Pinpoint the cell where the given text exists, returning its [X, Y] midpoint coordinate. 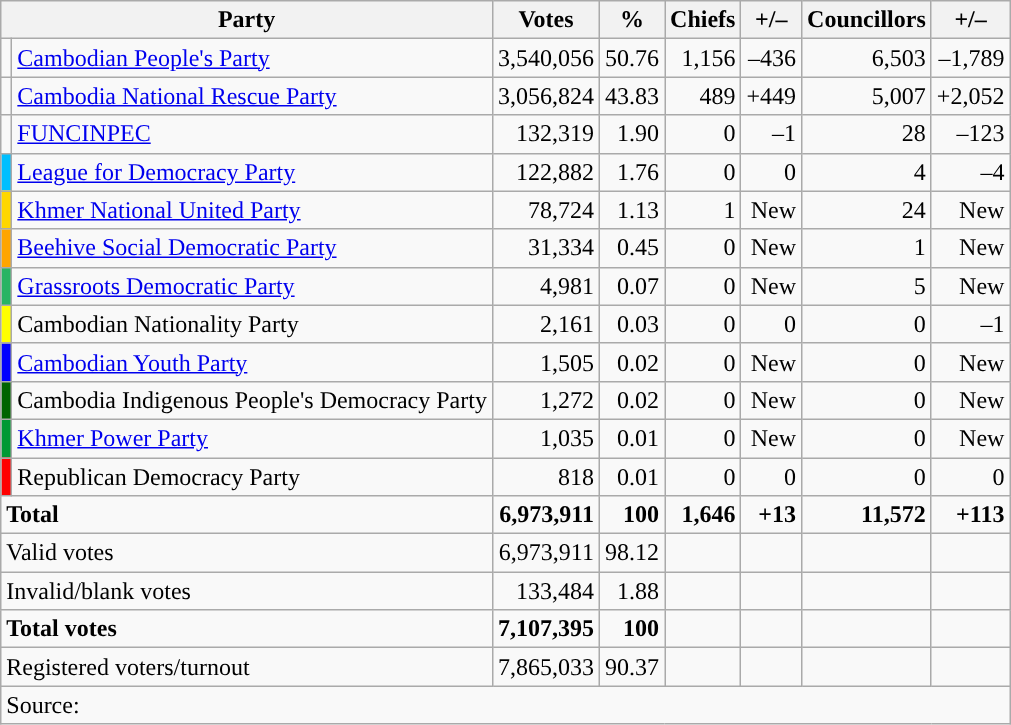
1,035 [546, 438]
Khmer Power Party [252, 438]
+113 [970, 515]
Chiefs [703, 20]
% [632, 20]
Khmer National United Party [252, 210]
818 [546, 477]
4,981 [546, 286]
24 [867, 210]
5 [867, 286]
78,724 [546, 210]
+13 [772, 515]
3,540,056 [546, 58]
50.76 [632, 58]
Party [247, 20]
–123 [970, 134]
132,319 [546, 134]
31,334 [546, 248]
Votes [546, 20]
League for Democracy Party [252, 172]
7,107,395 [546, 629]
Cambodian Youth Party [252, 362]
133,484 [546, 591]
90.37 [632, 667]
1.90 [632, 134]
0.03 [632, 324]
Councillors [867, 20]
–1,789 [970, 58]
1,156 [703, 58]
Grassroots Democratic Party [252, 286]
11,572 [867, 515]
+2,052 [970, 96]
28 [867, 134]
1.88 [632, 591]
1.76 [632, 172]
4 [867, 172]
Invalid/blank votes [247, 591]
+449 [772, 96]
Cambodia Indigenous People's Democracy Party [252, 400]
1.13 [632, 210]
Total [247, 515]
0.07 [632, 286]
Valid votes [247, 553]
1,646 [703, 515]
Source: [506, 705]
5,007 [867, 96]
Cambodia National Rescue Party [252, 96]
Registered voters/turnout [247, 667]
122,882 [546, 172]
1,272 [546, 400]
Cambodian Nationality Party [252, 324]
1,505 [546, 362]
6,503 [867, 58]
98.12 [632, 553]
43.83 [632, 96]
–436 [772, 58]
FUNCINPEC [252, 134]
Total votes [247, 629]
Beehive Social Democratic Party [252, 248]
3,056,824 [546, 96]
Republican Democracy Party [252, 477]
0.45 [632, 248]
Cambodian People's Party [252, 58]
2,161 [546, 324]
7,865,033 [546, 667]
–4 [970, 172]
489 [703, 96]
